Output the [x, y] coordinate of the center of the cell containing the given text.  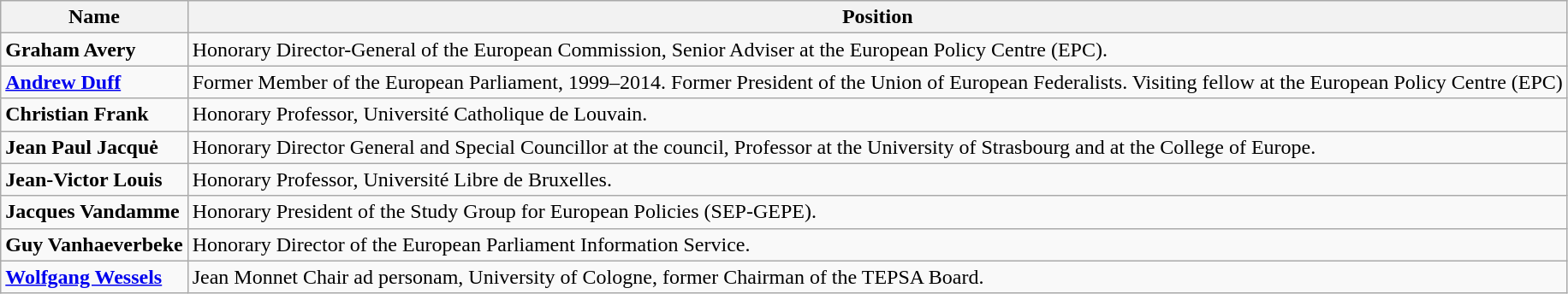
Andrew Duff [94, 82]
Guy Vanhaeverbeke [94, 244]
Name [94, 17]
Jean-Victor Louis [94, 179]
Honorary Professor, Université Libre de Bruxelles. [877, 179]
Honorary Director-General of the European Commission, Senior Adviser at the European Policy Centre (EPC). [877, 50]
Honorary President of the Study Group for European Policies (SEP-GEPE). [877, 212]
Honorary Director General and Special Councillor at the council, Professor at the University of Strasbourg and at the College of Europe. [877, 147]
Honorary Director of the European Parliament Information Service. [877, 244]
Jacques Vandamme [94, 212]
Graham Avery [94, 50]
Honorary Professor, Université Catholique de Louvain. [877, 115]
Christian Frank [94, 115]
Position [877, 17]
Jean Paul Jacquė [94, 147]
Wolfgang Wessels [94, 277]
Jean Monnet Chair ad personam, University of Cologne, former Chairman of the TEPSA Board. [877, 277]
